Determine the (X, Y) coordinate at the center of the cell enclosing the given text.  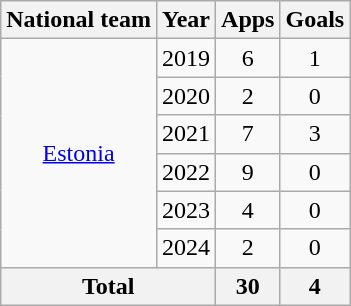
Apps (248, 20)
7 (248, 134)
2023 (186, 210)
2022 (186, 172)
2024 (186, 248)
2020 (186, 96)
2021 (186, 134)
30 (248, 286)
2019 (186, 58)
Goals (315, 20)
6 (248, 58)
1 (315, 58)
Total (108, 286)
National team (79, 20)
Estonia (79, 153)
3 (315, 134)
Year (186, 20)
9 (248, 172)
